Capture the cell that displays the provided text and extract its (x, y) central coordinate. 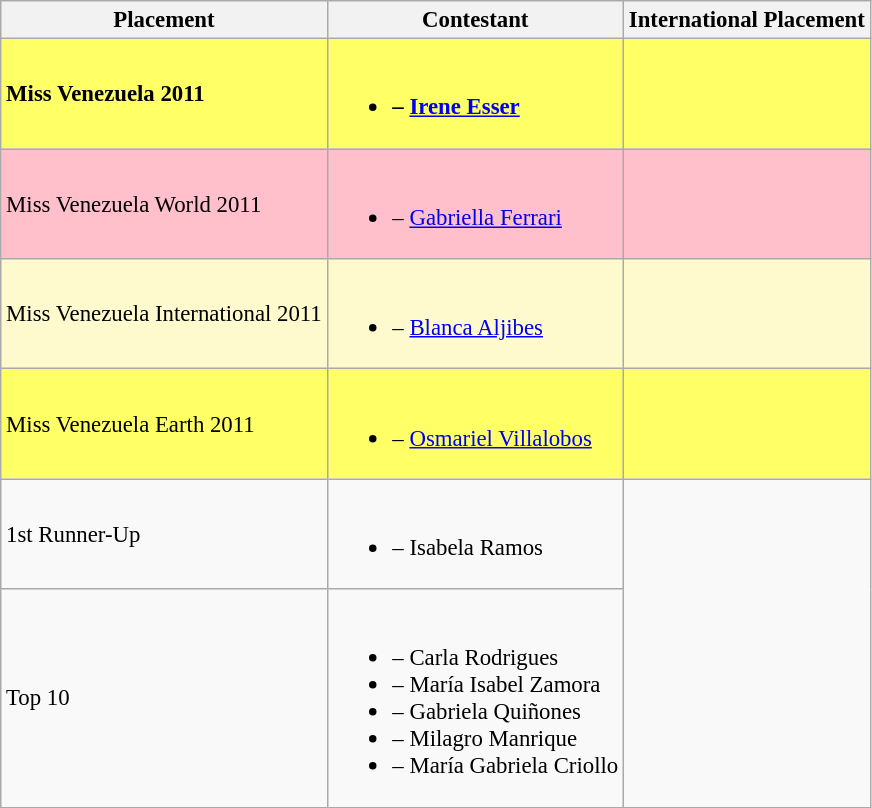
– Osmariel Villalobos (475, 424)
1st Runner-Up (164, 534)
– Isabela Ramos (475, 534)
Contestant (475, 20)
Top 10 (164, 698)
– Carla Rodrigues – María Isabel Zamora – Gabriela Quiñones – Milagro Manrique – María Gabriela Criollo (475, 698)
Miss Venezuela International 2011 (164, 314)
International Placement (746, 20)
Miss Venezuela 2011 (164, 94)
Miss Venezuela World 2011 (164, 204)
Miss Venezuela Earth 2011 (164, 424)
– Blanca Aljibes (475, 314)
– Gabriella Ferrari (475, 204)
– Irene Esser (475, 94)
Placement (164, 20)
